Return [X, Y] of the center of cell containing provided text 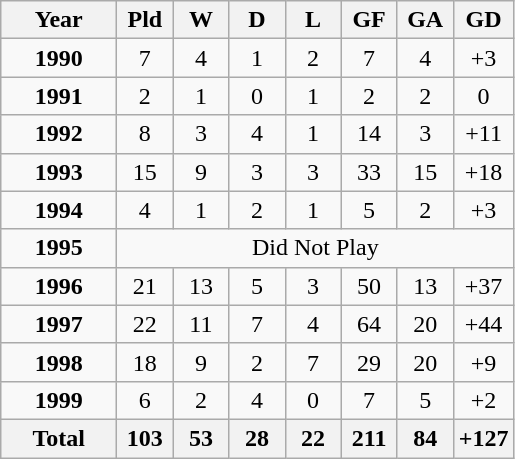
+127 [484, 438]
L [313, 20]
GD [484, 20]
1994 [59, 210]
1995 [59, 248]
103 [145, 438]
53 [201, 438]
1992 [59, 134]
1990 [59, 58]
D [257, 20]
84 [425, 438]
33 [369, 172]
Total [59, 438]
+11 [484, 134]
6 [145, 400]
+44 [484, 324]
W [201, 20]
+37 [484, 286]
+9 [484, 362]
Did Not Play [316, 248]
14 [369, 134]
8 [145, 134]
Year [59, 20]
11 [201, 324]
21 [145, 286]
64 [369, 324]
1993 [59, 172]
211 [369, 438]
1991 [59, 96]
+2 [484, 400]
1997 [59, 324]
Pld [145, 20]
1996 [59, 286]
1998 [59, 362]
1999 [59, 400]
29 [369, 362]
18 [145, 362]
50 [369, 286]
+18 [484, 172]
GA [425, 20]
GF [369, 20]
28 [257, 438]
